Output the (x, y) coordinate of the center of the cell containing the given text.  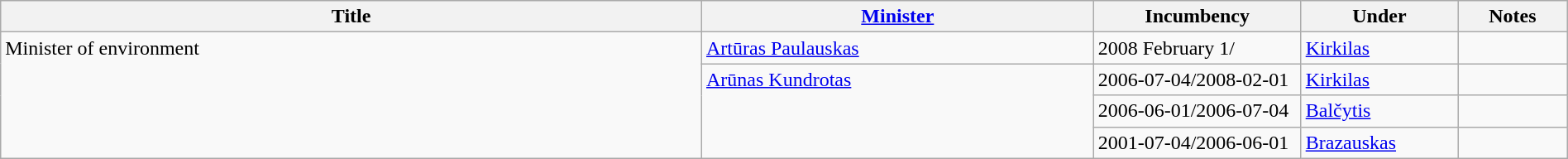
Artūras Paulauskas (898, 48)
2006-06-01/2006-07-04 (1198, 111)
Incumbency (1198, 17)
Balčytis (1379, 111)
2006-07-04/2008-02-01 (1198, 79)
2001-07-04/2006-06-01 (1198, 142)
Under (1379, 17)
Title (351, 17)
Brazauskas (1379, 142)
Minister of environment (351, 95)
Minister (898, 17)
Arūnas Kundrotas (898, 111)
2008 February 1/ (1198, 48)
Notes (1513, 17)
